Identify which cell holds the provided text, then report its (X, Y) central coordinate. 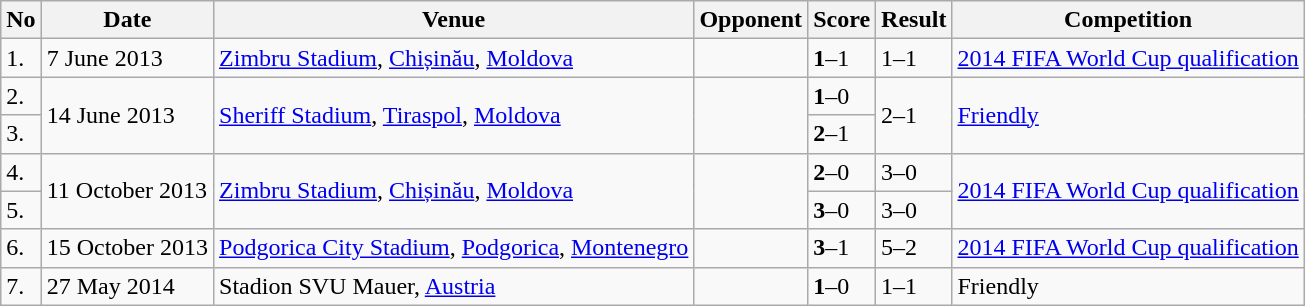
4. (21, 172)
5–2 (914, 248)
7 June 2013 (127, 58)
Result (914, 20)
2. (21, 96)
3–1 (842, 248)
Podgorica City Stadium, Podgorica, Montenegro (454, 248)
No (21, 20)
1. (21, 58)
7. (21, 286)
27 May 2014 (127, 286)
Date (127, 20)
14 June 2013 (127, 115)
Sheriff Stadium, Tiraspol, Moldova (454, 115)
2–0 (842, 172)
5. (21, 210)
6. (21, 248)
Score (842, 20)
Opponent (751, 20)
Competition (1128, 20)
Stadion SVU Mauer, Austria (454, 286)
11 October 2013 (127, 191)
Venue (454, 20)
15 October 2013 (127, 248)
3. (21, 134)
